Return [X, Y] of the center of cell containing provided text 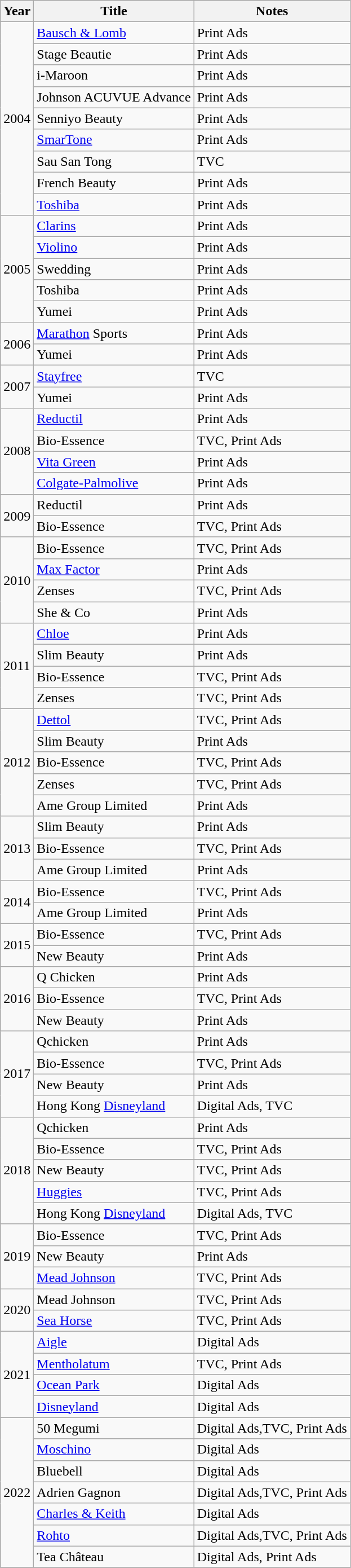
2015 [17, 945]
Charles & Keith [114, 1514]
2005 [17, 268]
Bluebell [114, 1471]
Ocean Park [114, 1385]
2008 [17, 451]
Chloe [114, 634]
Vita Green [114, 462]
2004 [17, 118]
Clarins [114, 226]
Sea Horse [114, 1321]
Stage Beautie [114, 54]
50 Megumi [114, 1428]
Mentholatum [114, 1364]
Huggies [114, 1192]
Aigle [114, 1342]
Johnson ACUVUE Advance [114, 97]
Moschino [114, 1450]
2022 [17, 1492]
Title [114, 11]
2019 [17, 1256]
Year [17, 11]
2013 [17, 848]
2014 [17, 902]
2006 [17, 344]
Violino [114, 247]
2020 [17, 1310]
Sau San Tong [114, 161]
Adrien Gagnon [114, 1492]
2018 [17, 1170]
She & Co [114, 612]
2007 [17, 387]
Disneyland [114, 1407]
Digital Ads, Print Ads [272, 1557]
2016 [17, 999]
2009 [17, 516]
Colgate-Palmolive [114, 483]
Bausch & Lomb [114, 33]
Senniyo Beauty [114, 118]
2017 [17, 1074]
Rohto [114, 1535]
Notes [272, 11]
SmarTone [114, 140]
Swedding [114, 269]
French Beauty [114, 183]
Tea Château [114, 1557]
2010 [17, 580]
Stayfree [114, 376]
Marathon Sports [114, 333]
Max Factor [114, 569]
Dettol [114, 720]
2012 [17, 763]
2021 [17, 1375]
i-Maroon [114, 76]
2011 [17, 666]
Q Chicken [114, 977]
